Scan for the cell matching the given text and deliver its (X, Y) coordinate at center. 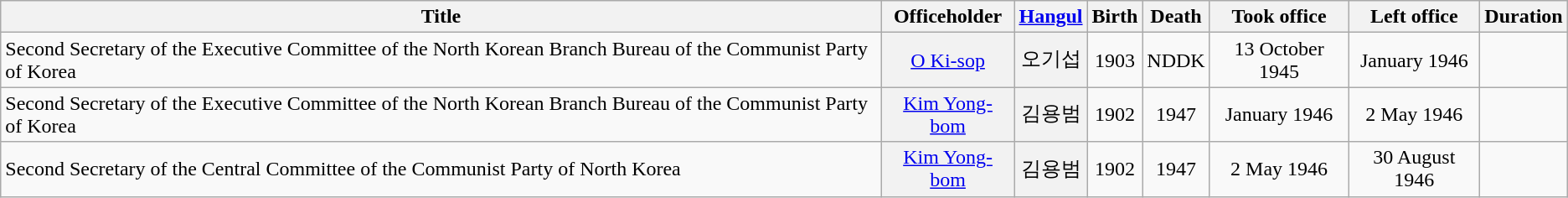
30 August 1946 (1414, 169)
오기섭 (1050, 60)
Title (441, 17)
13 October 1945 (1279, 60)
1903 (1115, 60)
O Ki-sop (948, 60)
Duration (1524, 17)
Took office (1279, 17)
NDDK (1176, 60)
Death (1176, 17)
Second Secretary of the Central Committee of the Communist Party of North Korea (441, 169)
Hangul (1050, 17)
Left office (1414, 17)
Officeholder (948, 17)
Birth (1115, 17)
